Return (X, Y) of the center of cell containing provided text 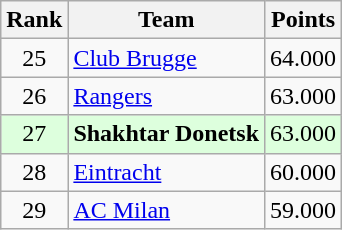
Rangers (166, 96)
AC Milan (166, 210)
Shakhtar Donetsk (166, 134)
Rank (34, 20)
Points (304, 20)
29 (34, 210)
Team (166, 20)
59.000 (304, 210)
26 (34, 96)
Eintracht (166, 172)
60.000 (304, 172)
27 (34, 134)
Club Brugge (166, 58)
25 (34, 58)
28 (34, 172)
64.000 (304, 58)
